Locate the cell with the specified text and output its (x, y) center coordinate. 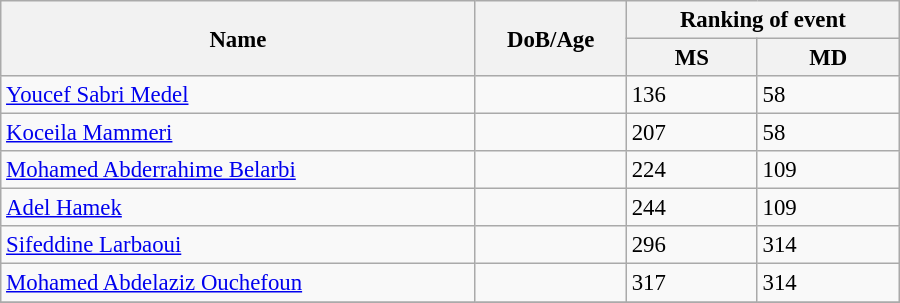
207 (692, 133)
MD (828, 58)
Sifeddine Larbaoui (238, 245)
296 (692, 245)
Name (238, 38)
Adel Hamek (238, 208)
Ranking of event (762, 20)
244 (692, 208)
Youcef Sabri Medel (238, 95)
224 (692, 170)
Mohamed Abdelaziz Ouchefoun (238, 283)
DoB/Age (550, 38)
136 (692, 95)
MS (692, 58)
317 (692, 283)
Mohamed Abderrahime Belarbi (238, 170)
Koceila Mammeri (238, 133)
